For the text-containing cell, return its midpoint in (X, Y) coordinate format. 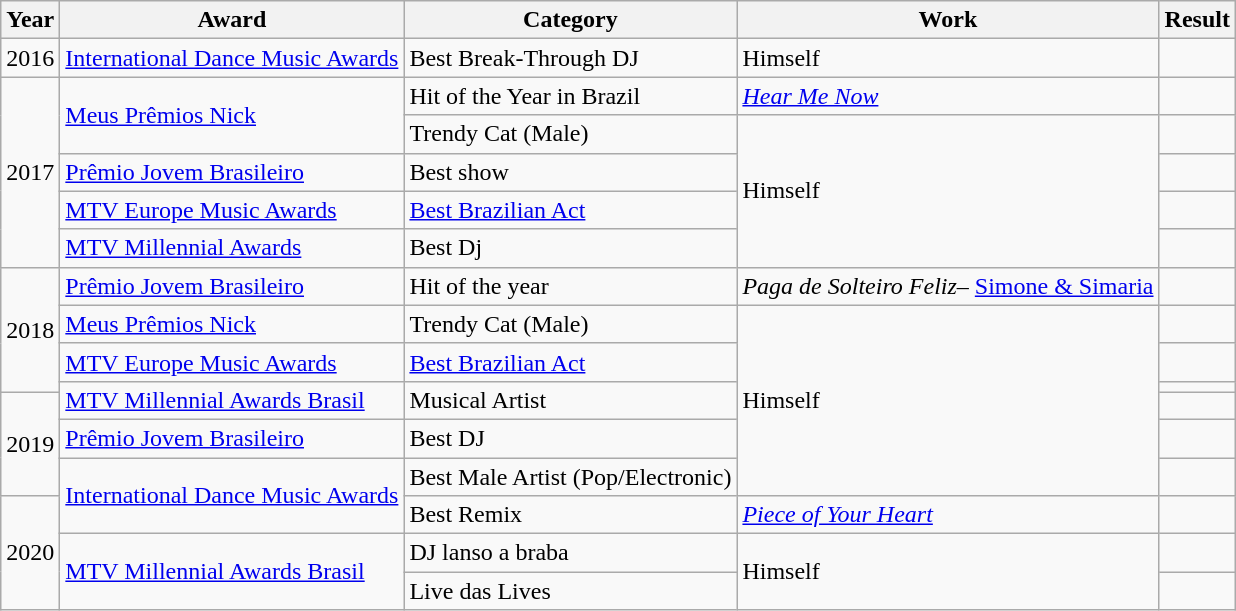
2017 (30, 172)
2016 (30, 58)
Award (232, 20)
DJ lanso a braba (570, 553)
2018 (30, 330)
Hear Me Now (948, 96)
Piece of Your Heart (948, 515)
Best Male Artist (Pop/Electronic) (570, 477)
Best Break-Through DJ (570, 58)
Best Remix (570, 515)
Hit of the year (570, 286)
Best DJ (570, 438)
Hit of the Year in Brazil (570, 96)
Musical Artist (570, 400)
Best show (570, 172)
Best Dj (570, 248)
Year (30, 20)
Category (570, 20)
2020 (30, 553)
Paga de Solteiro Feliz– Simone & Simaria (948, 286)
2019 (30, 444)
MTV Millennial Awards (232, 248)
Work (948, 20)
Result (1197, 20)
Live das Lives (570, 591)
